For the text-containing cell, return its midpoint in (x, y) coordinate format. 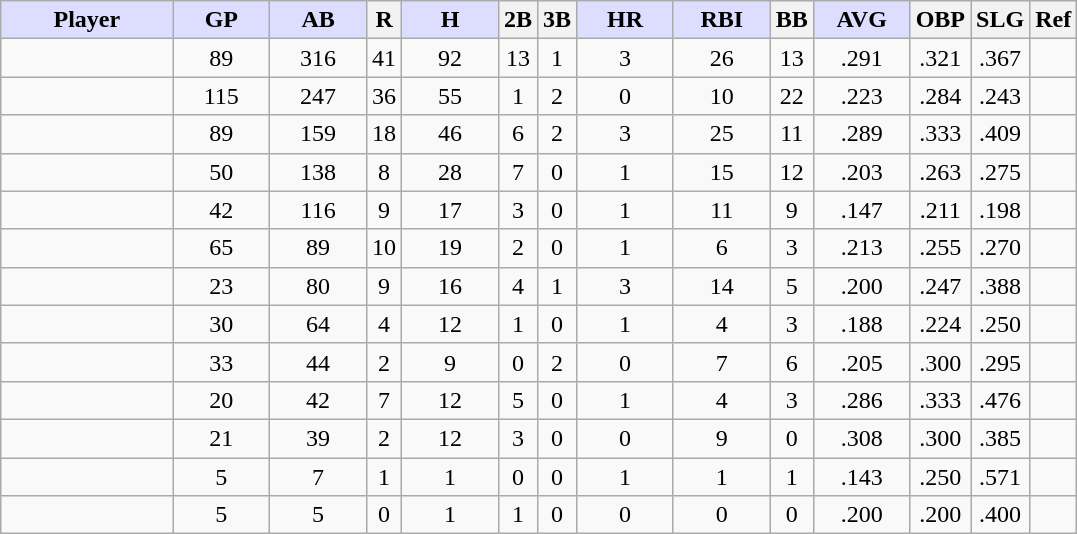
16 (450, 286)
15 (722, 172)
65 (222, 248)
OBP (940, 20)
17 (450, 210)
115 (222, 96)
.295 (1000, 362)
AVG (862, 20)
Player (87, 20)
8 (384, 172)
2B (518, 20)
21 (222, 438)
.476 (1000, 400)
.147 (862, 210)
.143 (862, 477)
Ref (1054, 20)
.367 (1000, 58)
.308 (862, 438)
55 (450, 96)
.203 (862, 172)
.224 (940, 324)
.211 (940, 210)
3B (556, 20)
GP (222, 20)
.198 (1000, 210)
SLG (1000, 20)
33 (222, 362)
.291 (862, 58)
50 (222, 172)
.213 (862, 248)
159 (318, 134)
18 (384, 134)
.247 (940, 286)
22 (792, 96)
44 (318, 362)
.321 (940, 58)
19 (450, 248)
.223 (862, 96)
RBI (722, 20)
41 (384, 58)
AB (318, 20)
.286 (862, 400)
.243 (1000, 96)
.188 (862, 324)
BB (792, 20)
30 (222, 324)
HR (626, 20)
.284 (940, 96)
.255 (940, 248)
R (384, 20)
116 (318, 210)
.388 (1000, 286)
.385 (1000, 438)
39 (318, 438)
.205 (862, 362)
28 (450, 172)
92 (450, 58)
64 (318, 324)
138 (318, 172)
.275 (1000, 172)
.289 (862, 134)
36 (384, 96)
.571 (1000, 477)
14 (722, 286)
.270 (1000, 248)
316 (318, 58)
.263 (940, 172)
H (450, 20)
25 (722, 134)
.409 (1000, 134)
80 (318, 286)
20 (222, 400)
.400 (1000, 515)
23 (222, 286)
46 (450, 134)
247 (318, 96)
26 (722, 58)
